Output the [X, Y] coordinate of the center of the cell containing the given text.  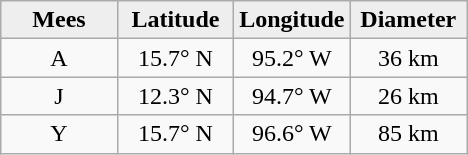
26 km [408, 96]
Longitude [292, 20]
85 km [408, 134]
12.3° N [175, 96]
Mees [59, 20]
95.2° W [292, 58]
Diameter [408, 20]
Y [59, 134]
J [59, 96]
Latitude [175, 20]
A [59, 58]
36 km [408, 58]
94.7° W [292, 96]
96.6° W [292, 134]
